Output the (X, Y) coordinate of the center of the cell containing the given text.  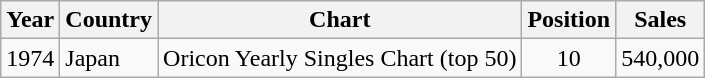
Country (109, 20)
10 (569, 58)
Sales (660, 20)
1974 (30, 58)
540,000 (660, 58)
Year (30, 20)
Position (569, 20)
Oricon Yearly Singles Chart (top 50) (340, 58)
Chart (340, 20)
Japan (109, 58)
